Scan for the cell matching the given text and deliver its (X, Y) coordinate at center. 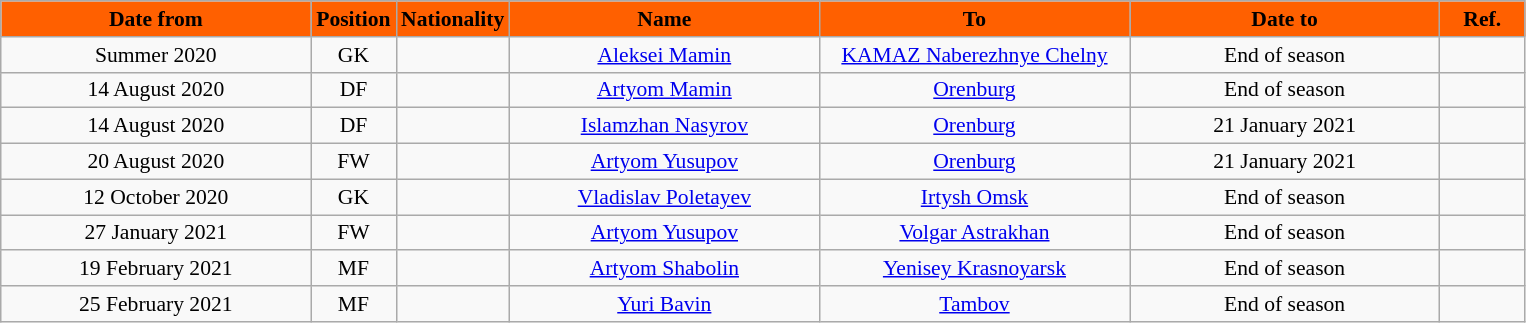
Artyom Mamin (664, 90)
Volgar Astrakhan (974, 233)
Yuri Bavin (664, 304)
KAMAZ Naberezhnye Chelny (974, 55)
Tambov (974, 304)
20 August 2020 (156, 162)
Position (354, 19)
Nationality (452, 19)
Vladislav Poletayev (664, 197)
Name (664, 19)
19 February 2021 (156, 269)
12 October 2020 (156, 197)
Aleksei Mamin (664, 55)
Irtysh Omsk (974, 197)
To (974, 19)
Artyom Shabolin (664, 269)
Date from (156, 19)
Ref. (1482, 19)
27 January 2021 (156, 233)
Summer 2020 (156, 55)
25 February 2021 (156, 304)
Yenisey Krasnoyarsk (974, 269)
Date to (1285, 19)
Islamzhan Nasyrov (664, 126)
